Identify which cell holds the provided text, then report its [x, y] central coordinate. 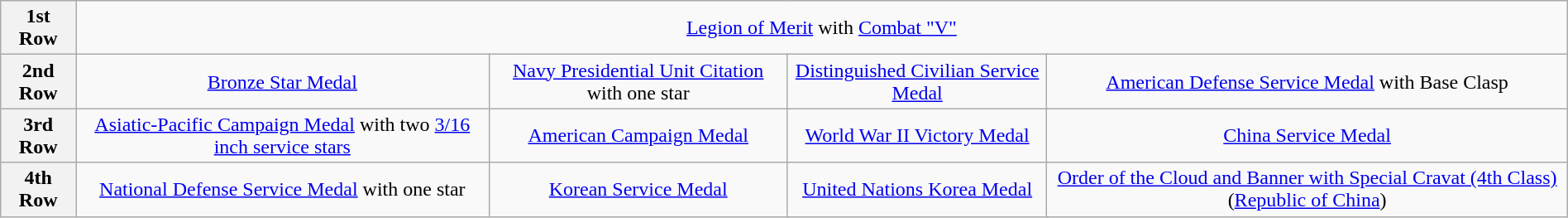
Bronze Star Medal [283, 81]
4th Row [38, 189]
Navy Presidential Unit Citation with one star [638, 81]
Order of the Cloud and Banner with Special Cravat (4th Class) (Republic of China) [1307, 189]
2nd Row [38, 81]
National Defense Service Medal with one star [283, 189]
American Defense Service Medal with Base Clasp [1307, 81]
3rd Row [38, 136]
American Campaign Medal [638, 136]
Asiatic-Pacific Campaign Medal with two 3/16 inch service stars [283, 136]
Distinguished Civilian Service Medal [917, 81]
United Nations Korea Medal [917, 189]
1st Row [38, 28]
Legion of Merit with Combat "V" [822, 28]
World War II Victory Medal [917, 136]
China Service Medal [1307, 136]
Korean Service Medal [638, 189]
